Return the [x, y] coordinate for the center point of the cell that contains the specified text.  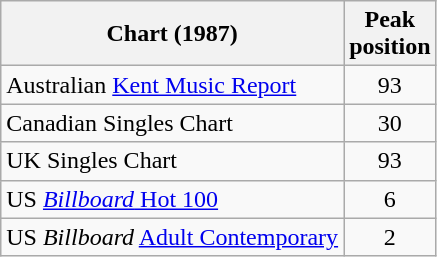
2 [390, 237]
6 [390, 199]
US Billboard Adult Contemporary [172, 237]
US Billboard Hot 100 [172, 199]
Peakposition [390, 34]
Canadian Singles Chart [172, 123]
UK Singles Chart [172, 161]
30 [390, 123]
Australian Kent Music Report [172, 85]
Chart (1987) [172, 34]
